Output the (x, y) coordinate of the center of the cell containing the given text.  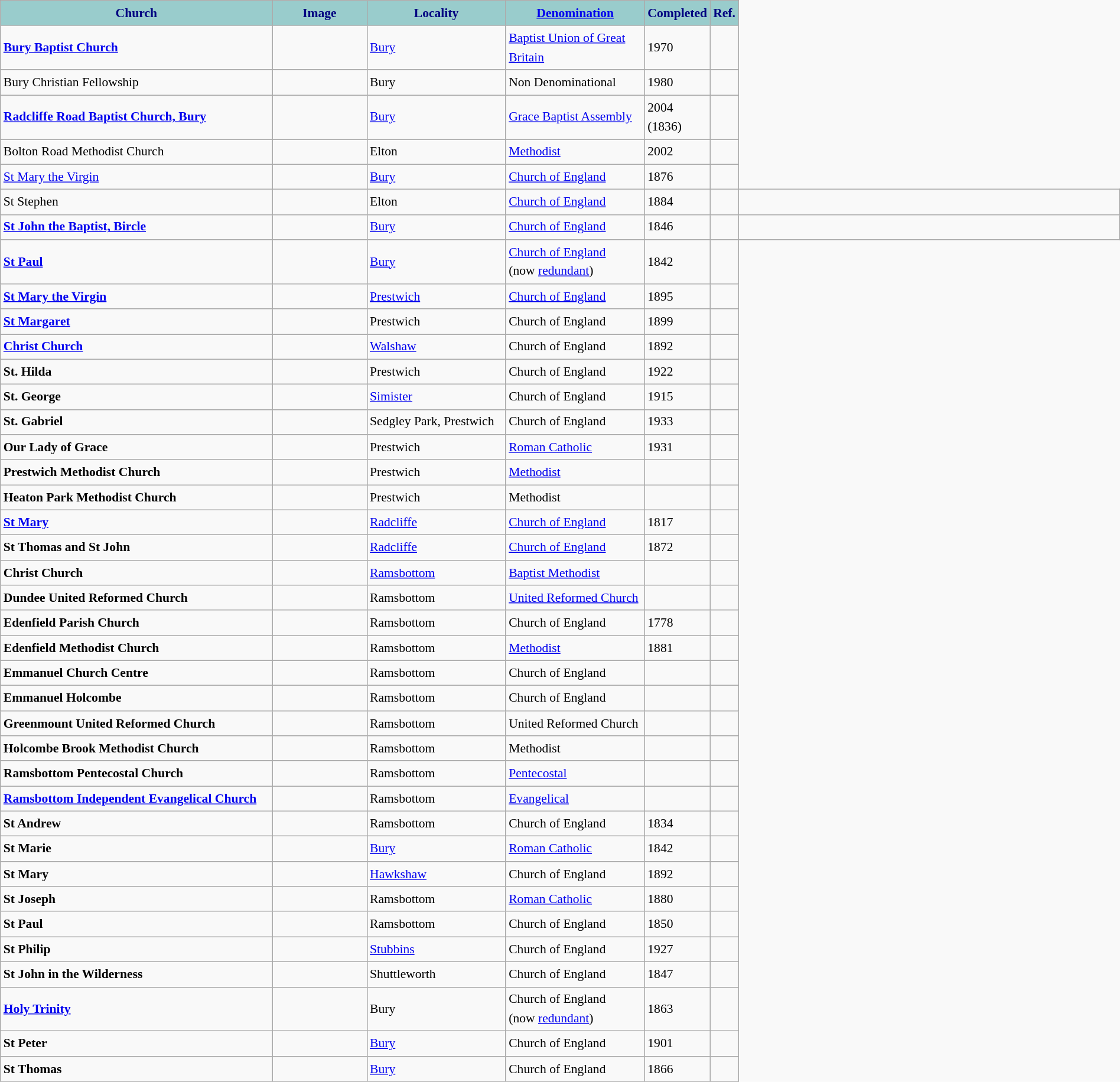
Walshaw (436, 347)
1881 (677, 648)
Emmanuel Holcombe (136, 698)
Non Denominational (575, 83)
Bolton Road Methodist Church (136, 152)
1901 (677, 1044)
1915 (677, 397)
Ramsbottom Pentecostal Church (136, 774)
Bury Christian Fellowship (136, 83)
1872 (677, 548)
Bury Baptist Church (136, 48)
St Marie (136, 849)
Simister (436, 397)
Holy Trinity (136, 1009)
2002 (677, 152)
1880 (677, 899)
St Thomas (136, 1069)
Evangelical (575, 799)
St Andrew (136, 824)
1895 (677, 296)
1899 (677, 321)
St Thomas and St John (136, 548)
St Margaret (136, 321)
Completed (677, 13)
Shuttleworth (436, 975)
1970 (677, 48)
Ramsbottom Independent Evangelical Church (136, 799)
1922 (677, 372)
1884 (677, 202)
Edenfield Methodist Church (136, 648)
Grace Baptist Assembly (575, 117)
1931 (677, 448)
Pentecostal (575, 774)
St Peter (136, 1044)
Edenfield Parish Church (136, 624)
Radcliffe Road Baptist Church, Bury (136, 117)
St John the Baptist, Bircle (136, 228)
1980 (677, 83)
Denomination (575, 13)
Dundee United Reformed Church (136, 598)
1778 (677, 624)
Greenmount United Reformed Church (136, 724)
2004 (1836) (677, 117)
Sedgley Park, Prestwich (436, 423)
Prestwich Methodist Church (136, 472)
Ref. (724, 13)
St. Hilda (136, 372)
1927 (677, 950)
St. George (136, 397)
St. Gabriel (136, 423)
1817 (677, 523)
1863 (677, 1009)
1933 (677, 423)
1850 (677, 925)
Stubbins (436, 950)
1834 (677, 824)
Emmanuel Church Centre (136, 673)
Church (136, 13)
St Joseph (136, 899)
1876 (677, 177)
Image (320, 13)
St John in the Wilderness (136, 975)
Locality (436, 13)
St Stephen (136, 202)
1866 (677, 1069)
Our Lady of Grace (136, 448)
Holcombe Brook Methodist Church (136, 749)
Baptist Methodist (575, 573)
Hawkshaw (436, 874)
1847 (677, 975)
St Philip (136, 950)
Baptist Union of Great Britain (575, 48)
Heaton Park Methodist Church (136, 497)
1846 (677, 228)
